For the text-containing cell, return its midpoint in [x, y] coordinate format. 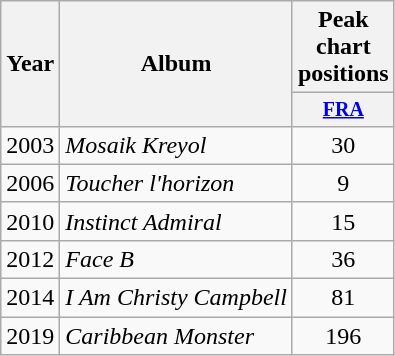
9 [343, 183]
81 [343, 298]
Toucher l'horizon [176, 183]
I Am Christy Campbell [176, 298]
2019 [30, 336]
FRA [343, 110]
Instinct Admiral [176, 221]
2010 [30, 221]
Peak chart positions [343, 47]
Year [30, 64]
Album [176, 64]
2003 [30, 145]
36 [343, 259]
Face B [176, 259]
196 [343, 336]
Mosaik Kreyol [176, 145]
2006 [30, 183]
2014 [30, 298]
30 [343, 145]
15 [343, 221]
Caribbean Monster [176, 336]
2012 [30, 259]
